Detect which cell encompasses the target text, then output its (X, Y) center coordinate. 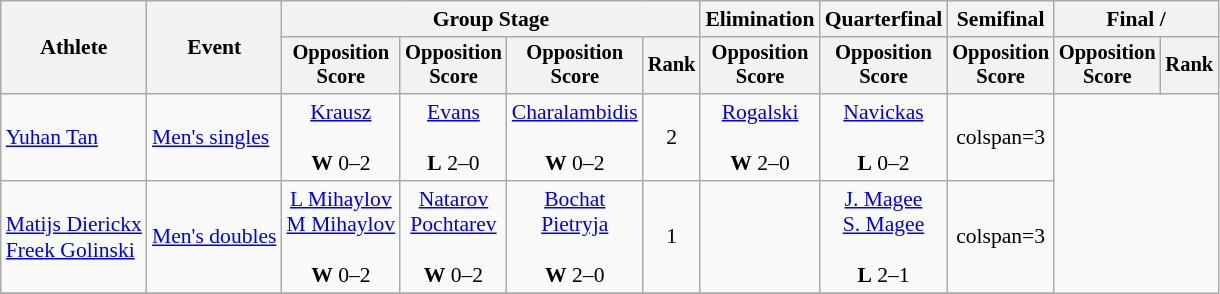
Yuhan Tan (74, 138)
Men's singles (214, 138)
KrauszW 0–2 (342, 138)
1 (672, 237)
CharalambidisW 0–2 (575, 138)
2 (672, 138)
Matijs Dierickx Freek Golinski (74, 237)
Elimination (760, 19)
RogalskiW 2–0 (760, 138)
Group Stage (492, 19)
Final / (1136, 19)
Athlete (74, 48)
NavickasL 0–2 (884, 138)
L Mihaylov M Mihaylov W 0–2 (342, 237)
Event (214, 48)
Bochat Pietryja W 2–0 (575, 237)
Quarterfinal (884, 19)
J. Magee S. Magee L 2–1 (884, 237)
Natarov Pochtarev W 0–2 (454, 237)
Semifinal (1000, 19)
Men's doubles (214, 237)
EvansL 2–0 (454, 138)
